Detect which cell encompasses the target text, then output its (x, y) center coordinate. 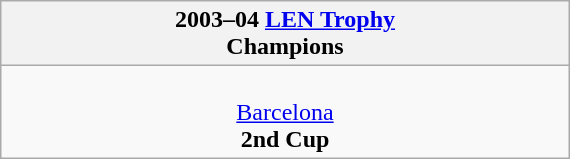
Barcelona2nd Cup (284, 112)
2003–04 LEN TrophyChampions (284, 34)
